Identify which cell holds the provided text, then report its [X, Y] central coordinate. 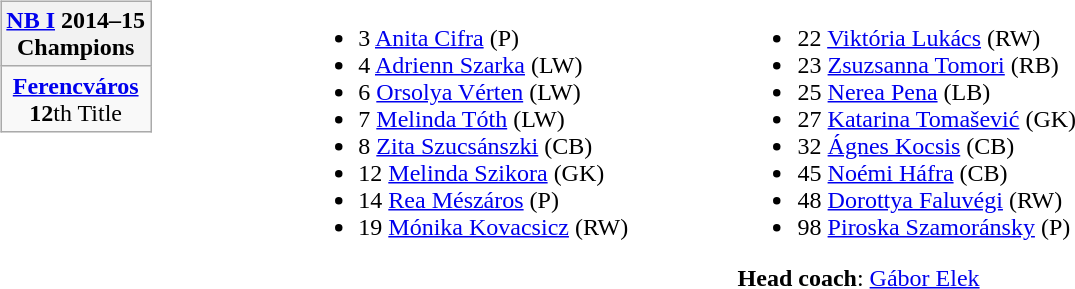
NB I 2014–15Champions [76, 34]
Ferencváros12th Title [76, 98]
